Search for the cell housing the specified text and yield its (x, y) center coordinate. 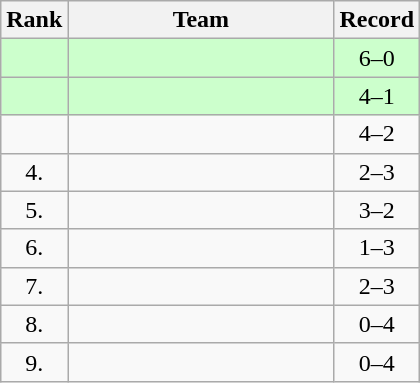
Record (377, 20)
4–2 (377, 134)
9. (34, 362)
7. (34, 286)
Team (201, 20)
4. (34, 172)
8. (34, 324)
6–0 (377, 58)
5. (34, 210)
Rank (34, 20)
4–1 (377, 96)
6. (34, 248)
1–3 (377, 248)
3–2 (377, 210)
